Scan for the cell matching the given text and deliver its [x, y] coordinate at center. 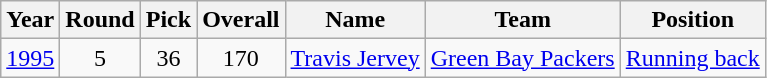
Round [100, 20]
5 [100, 58]
Team [522, 20]
Running back [692, 58]
Travis Jervey [355, 58]
36 [168, 58]
Green Bay Packers [522, 58]
Pick [168, 20]
Year [30, 20]
Position [692, 20]
170 [241, 58]
1995 [30, 58]
Overall [241, 20]
Name [355, 20]
